Extract the [X, Y] coordinate from the center of the cell holding the provided text.  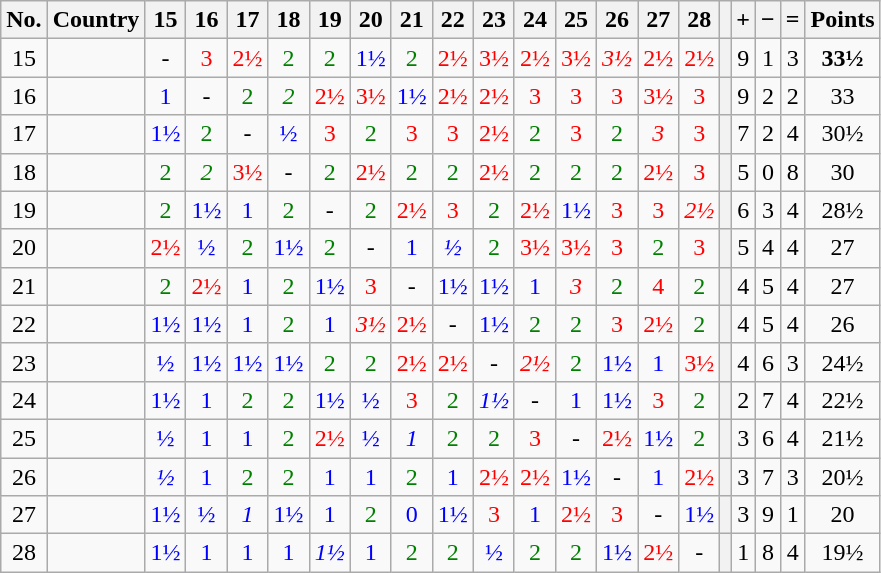
28½ [842, 210]
Points [842, 20]
30½ [842, 134]
33½ [842, 58]
20½ [842, 477]
21½ [842, 438]
24½ [842, 362]
22½ [842, 400]
+ [744, 20]
= [792, 20]
Country [96, 20]
− [768, 20]
19½ [842, 553]
No. [24, 20]
30 [842, 172]
33 [842, 96]
